Determine the [X, Y] coordinate at the center of the cell enclosing the given text.  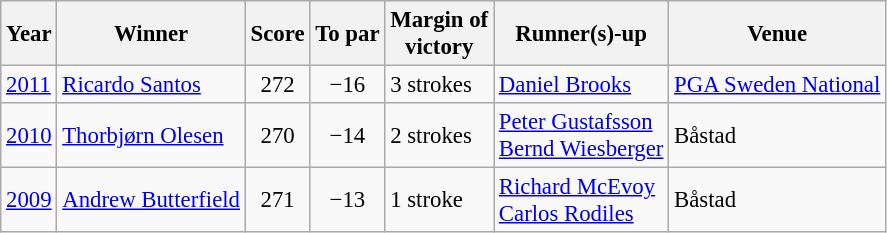
Margin ofvictory [440, 34]
Andrew Butterfield [151, 200]
Richard McEvoy Carlos Rodiles [582, 200]
−13 [348, 200]
270 [278, 136]
2 strokes [440, 136]
Daniel Brooks [582, 85]
PGA Sweden National [778, 85]
271 [278, 200]
Ricardo Santos [151, 85]
Venue [778, 34]
Year [29, 34]
2009 [29, 200]
272 [278, 85]
Thorbjørn Olesen [151, 136]
−16 [348, 85]
2011 [29, 85]
Winner [151, 34]
Score [278, 34]
−14 [348, 136]
3 strokes [440, 85]
2010 [29, 136]
Runner(s)-up [582, 34]
1 stroke [440, 200]
To par [348, 34]
Peter Gustafsson Bernd Wiesberger [582, 136]
